Return the [x, y] coordinate for the center point of the cell that contains the specified text.  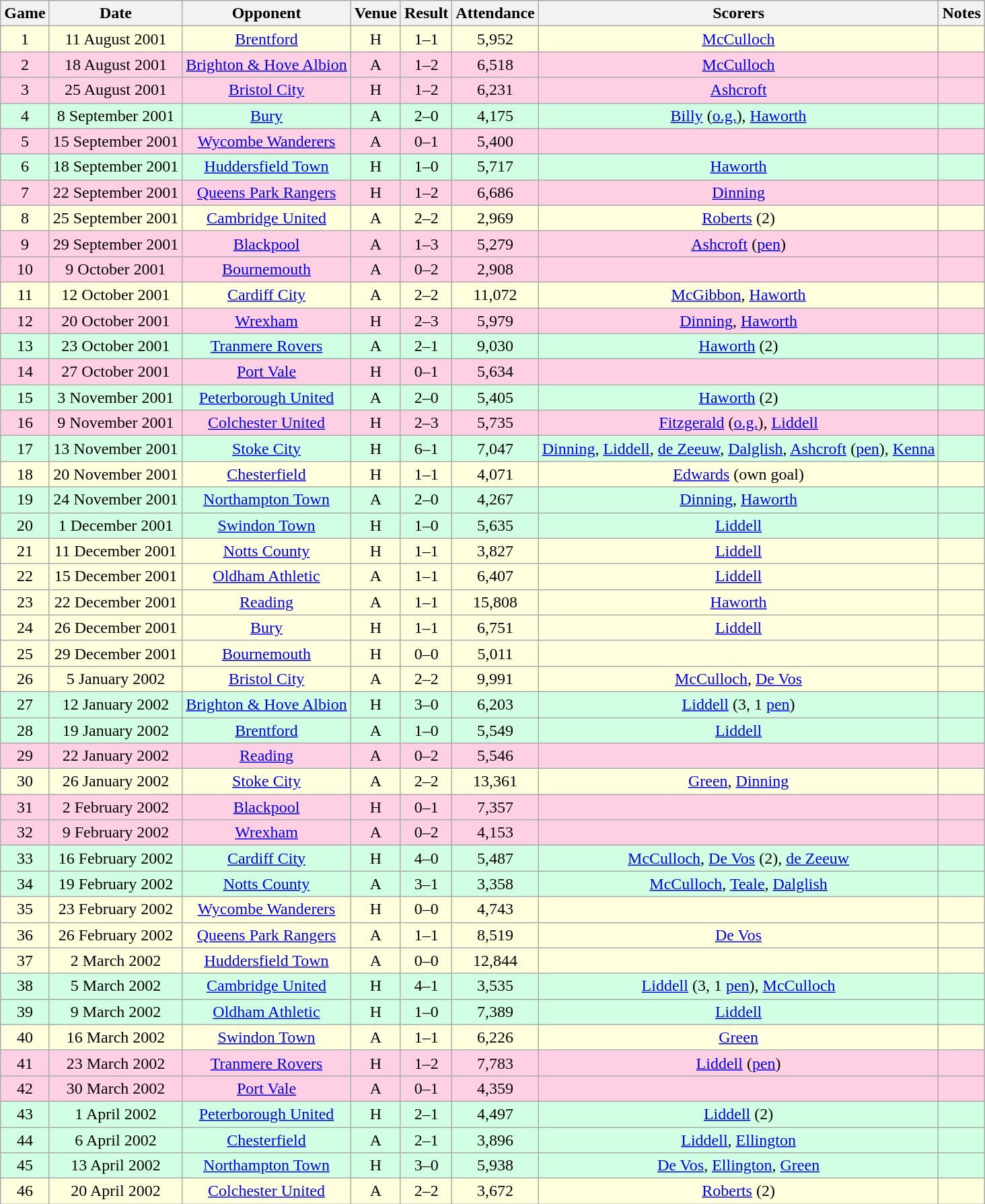
19 [25, 500]
5,405 [495, 398]
20 April 2002 [116, 1191]
35 [25, 909]
5,487 [495, 858]
1 April 2002 [116, 1114]
40 [25, 1037]
41 [25, 1063]
36 [25, 935]
5,938 [495, 1166]
27 October 2001 [116, 372]
18 [25, 474]
6 April 2002 [116, 1140]
5 March 2002 [116, 986]
15 December 2001 [116, 576]
6,203 [495, 704]
2 March 2002 [116, 961]
Edwards (own goal) [739, 474]
7 [25, 192]
5,011 [495, 653]
31 [25, 807]
18 August 2001 [116, 65]
5,952 [495, 39]
27 [25, 704]
4,175 [495, 116]
2,908 [495, 269]
Opponent [266, 13]
17 [25, 449]
20 October 2001 [116, 321]
16 February 2002 [116, 858]
Green [739, 1037]
3 [25, 90]
5,717 [495, 167]
1–3 [426, 243]
3,358 [495, 884]
22 December 2001 [116, 602]
13,361 [495, 782]
23 February 2002 [116, 909]
8,519 [495, 935]
9,030 [495, 346]
4,743 [495, 909]
Notes [961, 13]
4,071 [495, 474]
45 [25, 1166]
Dinning, Liddell, de Zeeuw, Dalglish, Ashcroft (pen), Kenna [739, 449]
Dinning [739, 192]
14 [25, 372]
Fitzgerald (o.g.), Liddell [739, 423]
9 February 2002 [116, 833]
McCulloch, De Vos (2), de Zeeuw [739, 858]
7,783 [495, 1063]
30 [25, 782]
4–1 [426, 986]
39 [25, 1012]
23 October 2001 [116, 346]
2 February 2002 [116, 807]
30 March 2002 [116, 1088]
4,267 [495, 500]
29 [25, 756]
9 March 2002 [116, 1012]
13 April 2002 [116, 1166]
26 February 2002 [116, 935]
21 [25, 551]
Result [426, 13]
18 September 2001 [116, 167]
19 January 2002 [116, 730]
29 December 2001 [116, 653]
McGibbon, Haworth [739, 295]
37 [25, 961]
6–1 [426, 449]
34 [25, 884]
Billy (o.g.), Haworth [739, 116]
3–1 [426, 884]
Green, Dinning [739, 782]
15 [25, 398]
9,991 [495, 679]
Liddell (3, 1 pen), McCulloch [739, 986]
6 [25, 167]
5 [25, 141]
Liddell (3, 1 pen) [739, 704]
6,686 [495, 192]
11,072 [495, 295]
16 March 2002 [116, 1037]
3,535 [495, 986]
3,827 [495, 551]
29 September 2001 [116, 243]
11 [25, 295]
25 September 2001 [116, 218]
Ashcroft [739, 90]
McCulloch, De Vos [739, 679]
16 [25, 423]
25 August 2001 [116, 90]
9 October 2001 [116, 269]
44 [25, 1140]
9 [25, 243]
25 [25, 653]
5,279 [495, 243]
Date [116, 13]
20 [25, 525]
24 November 2001 [116, 500]
5,635 [495, 525]
20 November 2001 [116, 474]
26 [25, 679]
19 February 2002 [116, 884]
7,389 [495, 1012]
9 November 2001 [116, 423]
46 [25, 1191]
7,357 [495, 807]
4,153 [495, 833]
Game [25, 13]
12 October 2001 [116, 295]
1 December 2001 [116, 525]
22 September 2001 [116, 192]
5 January 2002 [116, 679]
5,400 [495, 141]
6,407 [495, 576]
26 December 2001 [116, 628]
3 November 2001 [116, 398]
13 November 2001 [116, 449]
6,226 [495, 1037]
33 [25, 858]
Ashcroft (pen) [739, 243]
5,546 [495, 756]
2,969 [495, 218]
5,634 [495, 372]
22 [25, 576]
Attendance [495, 13]
12 January 2002 [116, 704]
McCulloch, Teale, Dalglish [739, 884]
6,518 [495, 65]
15 September 2001 [116, 141]
6,751 [495, 628]
23 March 2002 [116, 1063]
42 [25, 1088]
26 January 2002 [116, 782]
11 December 2001 [116, 551]
3,896 [495, 1140]
8 [25, 218]
4,359 [495, 1088]
12 [25, 321]
Liddell (2) [739, 1114]
Liddell (pen) [739, 1063]
24 [25, 628]
11 August 2001 [116, 39]
Scorers [739, 13]
13 [25, 346]
De Vos [739, 935]
38 [25, 986]
4 [25, 116]
5,549 [495, 730]
De Vos, Ellington, Green [739, 1166]
22 January 2002 [116, 756]
Liddell, Ellington [739, 1140]
28 [25, 730]
10 [25, 269]
8 September 2001 [116, 116]
Venue [375, 13]
5,735 [495, 423]
12,844 [495, 961]
4–0 [426, 858]
32 [25, 833]
2 [25, 65]
5,979 [495, 321]
6,231 [495, 90]
4,497 [495, 1114]
7,047 [495, 449]
1 [25, 39]
23 [25, 602]
43 [25, 1114]
3,672 [495, 1191]
15,808 [495, 602]
